Pinpoint the cell where the given text exists, returning its (x, y) midpoint coordinate. 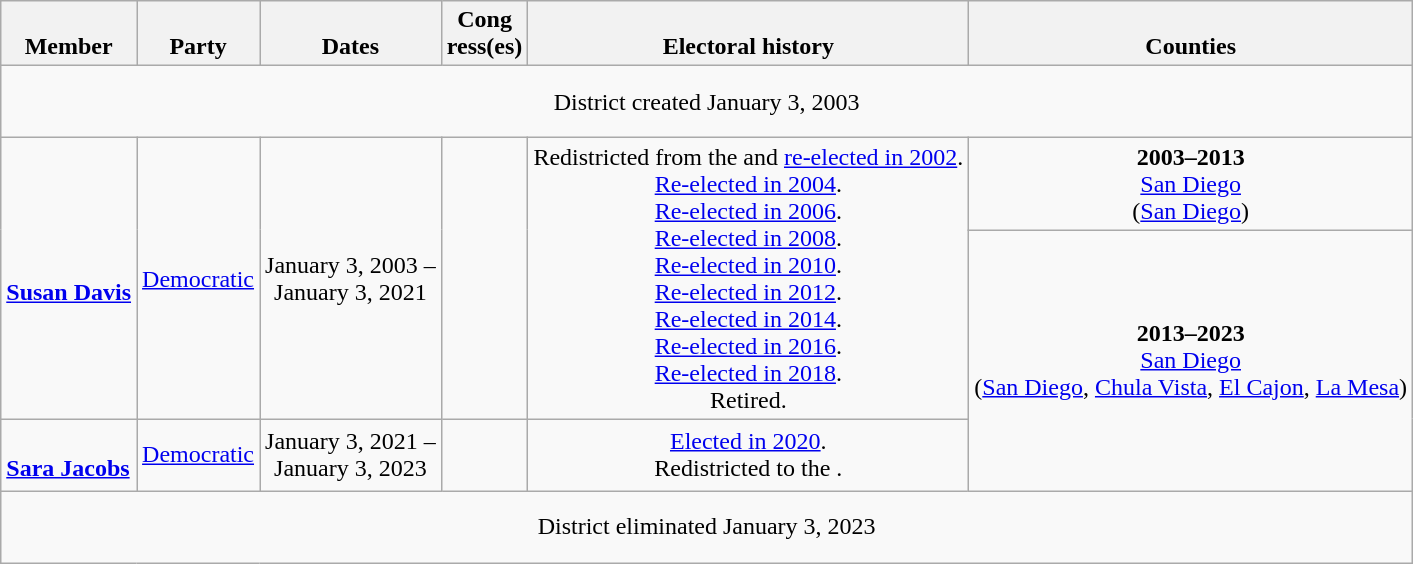
District eliminated January 3, 2023 (707, 527)
Dates (351, 34)
2013–2023San Diego(San Diego, Chula Vista, El Cajon, La Mesa) (1191, 360)
Elected in 2020.Redistricted to the . (748, 455)
Counties (1191, 34)
Member (69, 34)
District created January 3, 2003 (707, 102)
Congress(es) (484, 34)
January 3, 2003 –January 3, 2021 (351, 278)
January 3, 2021 –January 3, 2023 (351, 455)
Susan Davis (69, 278)
2003–2013San Diego(San Diego) (1191, 184)
Electoral history (748, 34)
Party (198, 34)
Sara Jacobs (69, 455)
